Output the [x, y] coordinate of the center of the cell containing the given text.  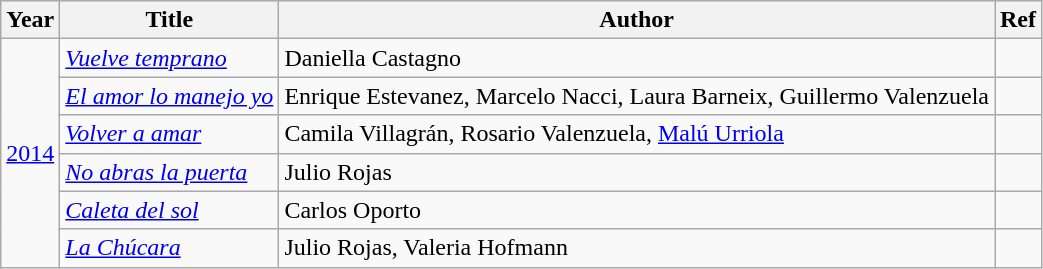
Volver a amar [170, 134]
Title [170, 20]
No abras la puerta [170, 172]
Daniella Castagno [637, 58]
Camila Villagrán, Rosario Valenzuela, Malú Urriola [637, 134]
2014 [30, 153]
Ref [1018, 20]
Year [30, 20]
La Chúcara [170, 248]
Caleta del sol [170, 210]
Enrique Estevanez, Marcelo Nacci, Laura Barneix, Guillermo Valenzuela [637, 96]
Vuelve temprano [170, 58]
Author [637, 20]
Julio Rojas, Valeria Hofmann [637, 248]
Carlos Oporto [637, 210]
El amor lo manejo yo [170, 96]
Julio Rojas [637, 172]
